Detect which cell encompasses the target text, then output its [X, Y] center coordinate. 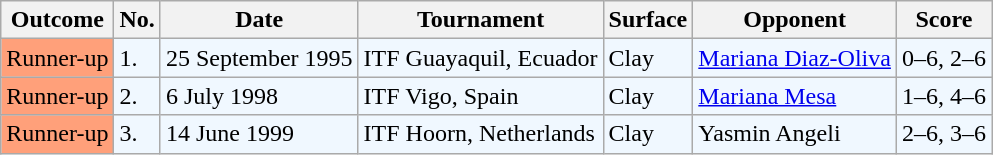
Surface [648, 20]
14 June 1999 [259, 134]
Date [259, 20]
1. [137, 58]
ITF Hoorn, Netherlands [480, 134]
Mariana Diaz-Oliva [795, 58]
Score [944, 20]
Mariana Mesa [795, 96]
3. [137, 134]
ITF Guayaquil, Ecuador [480, 58]
2. [137, 96]
2–6, 3–6 [944, 134]
25 September 1995 [259, 58]
ITF Vigo, Spain [480, 96]
Tournament [480, 20]
0–6, 2–6 [944, 58]
6 July 1998 [259, 96]
Opponent [795, 20]
Yasmin Angeli [795, 134]
No. [137, 20]
1–6, 4–6 [944, 96]
Outcome [58, 20]
